From the cell containing the given text, extract its center point as [x, y] coordinate. 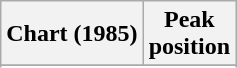
Chart (1985) [72, 34]
Peakposition [189, 34]
